Search for the cell housing the specified text and yield its [x, y] center coordinate. 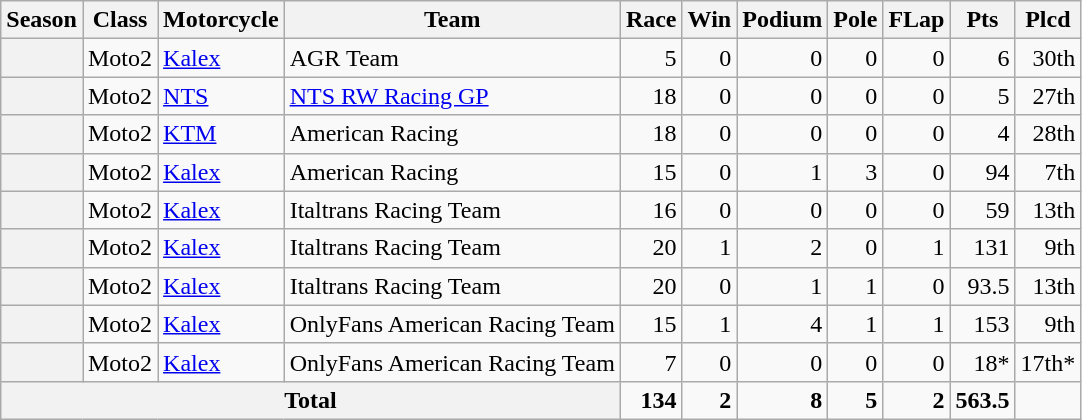
3 [856, 172]
8 [782, 400]
563.5 [982, 400]
94 [982, 172]
Pole [856, 20]
134 [651, 400]
28th [1048, 134]
Class [120, 20]
Race [651, 20]
FLap [916, 20]
17th* [1048, 362]
Win [710, 20]
Motorcycle [222, 20]
27th [1048, 96]
16 [651, 210]
KTM [222, 134]
93.5 [982, 286]
Total [311, 400]
6 [982, 58]
Season [42, 20]
18* [982, 362]
NTS RW Racing GP [452, 96]
NTS [222, 96]
153 [982, 324]
30th [1048, 58]
AGR Team [452, 58]
Plcd [1048, 20]
131 [982, 248]
Pts [982, 20]
Podium [782, 20]
59 [982, 210]
7th [1048, 172]
7 [651, 362]
Team [452, 20]
